Pinpoint the cell where the given text exists, returning its [x, y] midpoint coordinate. 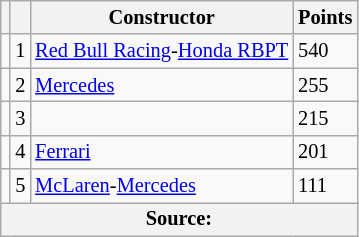
Points [325, 17]
McLaren-Mercedes [162, 186]
4 [20, 152]
3 [20, 118]
Mercedes [162, 85]
Red Bull Racing-Honda RBPT [162, 51]
Source: [179, 219]
215 [325, 118]
5 [20, 186]
201 [325, 152]
1 [20, 51]
2 [20, 85]
Constructor [162, 17]
540 [325, 51]
Ferrari [162, 152]
111 [325, 186]
255 [325, 85]
